Provide the (x, y) coordinate of the cell's center where the given text is located.  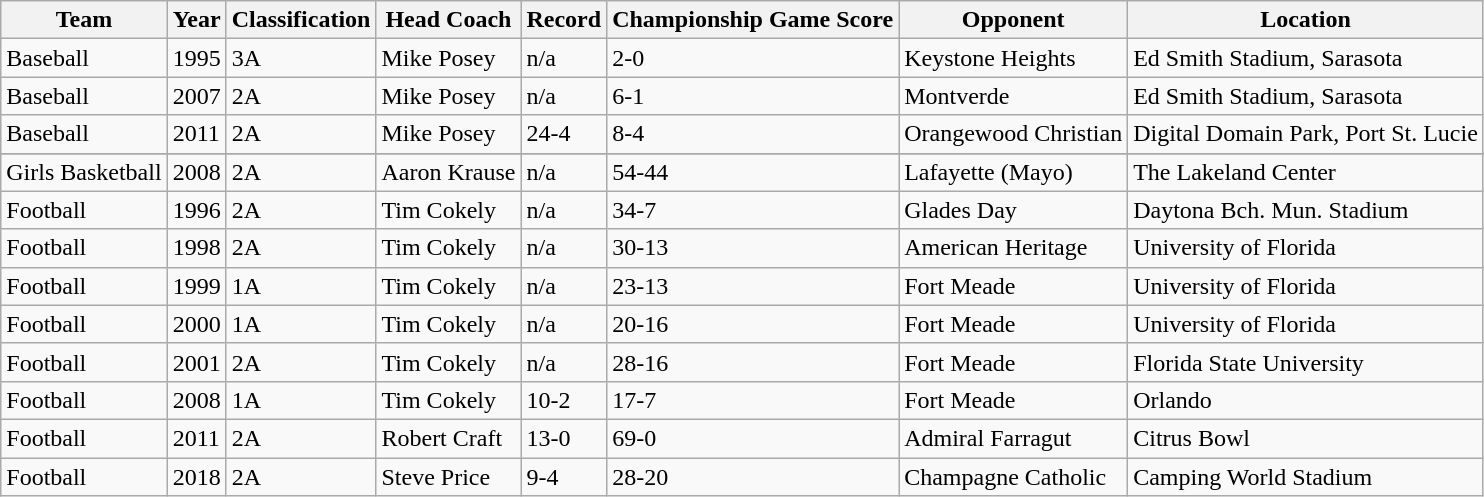
Lafayette (Mayo) (1014, 172)
1996 (196, 210)
1999 (196, 286)
28-16 (753, 362)
Champagne Catholic (1014, 477)
Robert Craft (448, 438)
8-4 (753, 134)
The Lakeland Center (1306, 172)
Glades Day (1014, 210)
1998 (196, 248)
9-4 (564, 477)
6-1 (753, 96)
American Heritage (1014, 248)
23-13 (753, 286)
Aaron Krause (448, 172)
2000 (196, 324)
Florida State University (1306, 362)
Keystone Heights (1014, 58)
54-44 (753, 172)
Record (564, 20)
Orangewood Christian (1014, 134)
30-13 (753, 248)
20-16 (753, 324)
Location (1306, 20)
Citrus Bowl (1306, 438)
1995 (196, 58)
10-2 (564, 400)
Steve Price (448, 477)
Admiral Farragut (1014, 438)
3A (301, 58)
69-0 (753, 438)
Year (196, 20)
Daytona Bch. Mun. Stadium (1306, 210)
Montverde (1014, 96)
Head Coach (448, 20)
17-7 (753, 400)
24-4 (564, 134)
2-0 (753, 58)
Digital Domain Park, Port St. Lucie (1306, 134)
Championship Game Score (753, 20)
Orlando (1306, 400)
13-0 (564, 438)
2007 (196, 96)
2018 (196, 477)
Opponent (1014, 20)
34-7 (753, 210)
2001 (196, 362)
Girls Basketball (84, 172)
Team (84, 20)
Classification (301, 20)
28-20 (753, 477)
Camping World Stadium (1306, 477)
